Output the [X, Y] coordinate of the center of the cell containing the given text.  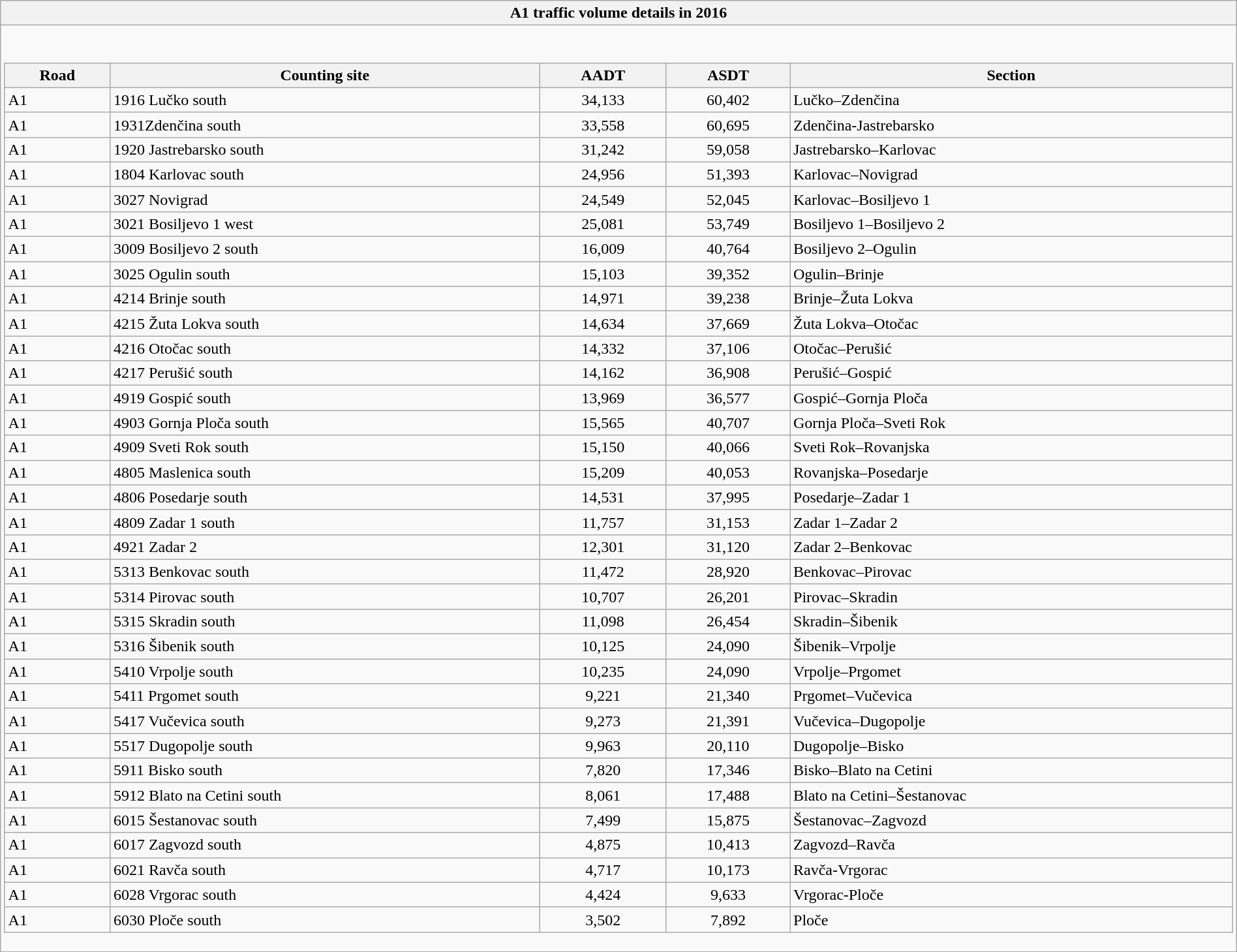
4217 Perušić south [325, 373]
14,971 [603, 299]
16,009 [603, 249]
13,969 [603, 398]
5410 Vrpolje south [325, 671]
5411 Prgomet south [325, 696]
15,209 [603, 472]
37,106 [728, 348]
Bosiljevo 2–Ogulin [1011, 249]
5911 Bisko south [325, 771]
5912 Blato na Cetini south [325, 795]
14,332 [603, 348]
Šibenik–Vrpolje [1011, 647]
4805 Maslenica south [325, 472]
10,707 [603, 596]
9,273 [603, 721]
A1 traffic volume details in 2016 [618, 13]
14,531 [603, 497]
3027 Novigrad [325, 199]
Ogulin–Brinje [1011, 274]
5315 Skradin south [325, 621]
1804 Karlovac south [325, 174]
Gospić–Gornja Ploča [1011, 398]
7,820 [603, 771]
31,242 [603, 149]
9,963 [603, 746]
Prgomet–Vučevica [1011, 696]
51,393 [728, 174]
Zadar 2–Benkovac [1011, 547]
36,908 [728, 373]
Blato na Cetini–Šestanovac [1011, 795]
Brinje–Žuta Lokva [1011, 299]
5316 Šibenik south [325, 647]
9,633 [728, 895]
4216 Otočac south [325, 348]
21,340 [728, 696]
Section [1011, 75]
Šestanovac–Zagvozd [1011, 820]
5417 Vučevica south [325, 721]
11,757 [603, 522]
Otočac–Perušić [1011, 348]
14,162 [603, 373]
4,424 [603, 895]
Vrgorac-Ploče [1011, 895]
39,352 [728, 274]
Ravča-Vrgorac [1011, 870]
Zdenčina-Jastrebarsko [1011, 125]
10,413 [728, 845]
10,125 [603, 647]
60,695 [728, 125]
10,235 [603, 671]
14,634 [603, 324]
Perušić–Gospić [1011, 373]
Pirovac–Skradin [1011, 596]
26,454 [728, 621]
31,153 [728, 522]
Skradin–Šibenik [1011, 621]
3025 Ogulin south [325, 274]
15,103 [603, 274]
6015 Šestanovac south [325, 820]
Jastrebarsko–Karlovac [1011, 149]
33,558 [603, 125]
Gornja Ploča–Sveti Rok [1011, 423]
6021 Ravča south [325, 870]
6030 Ploče south [325, 919]
8,061 [603, 795]
4,875 [603, 845]
Dugopolje–Bisko [1011, 746]
1931Zdenčina south [325, 125]
Vrpolje–Prgomet [1011, 671]
5314 Pirovac south [325, 596]
AADT [603, 75]
20,110 [728, 746]
15,565 [603, 423]
4921 Zadar 2 [325, 547]
4919 Gospić south [325, 398]
3009 Bosiljevo 2 south [325, 249]
59,058 [728, 149]
11,098 [603, 621]
Karlovac–Bosiljevo 1 [1011, 199]
28,920 [728, 572]
Counting site [325, 75]
Rovanjska–Posedarje [1011, 472]
40,707 [728, 423]
15,150 [603, 448]
37,669 [728, 324]
Karlovac–Novigrad [1011, 174]
4806 Posedarje south [325, 497]
Zagvozd–Ravča [1011, 845]
Sveti Rok–Rovanjska [1011, 448]
Benkovac–Pirovac [1011, 572]
3021 Bosiljevo 1 west [325, 224]
24,549 [603, 199]
11,472 [603, 572]
Road [57, 75]
Lučko–Zdenčina [1011, 100]
52,045 [728, 199]
40,764 [728, 249]
6028 Vrgorac south [325, 895]
37,995 [728, 497]
4,717 [603, 870]
4809 Zadar 1 south [325, 522]
4909 Sveti Rok south [325, 448]
7,499 [603, 820]
24,956 [603, 174]
5313 Benkovac south [325, 572]
12,301 [603, 547]
ASDT [728, 75]
36,577 [728, 398]
26,201 [728, 596]
7,892 [728, 919]
Zadar 1–Zadar 2 [1011, 522]
1920 Jastrebarsko south [325, 149]
Ploče [1011, 919]
Bisko–Blato na Cetini [1011, 771]
21,391 [728, 721]
25,081 [603, 224]
40,053 [728, 472]
3,502 [603, 919]
53,749 [728, 224]
9,221 [603, 696]
40,066 [728, 448]
17,346 [728, 771]
4215 Žuta Lokva south [325, 324]
39,238 [728, 299]
Žuta Lokva–Otočac [1011, 324]
Posedarje–Zadar 1 [1011, 497]
4214 Brinje south [325, 299]
4903 Gornja Ploča south [325, 423]
10,173 [728, 870]
31,120 [728, 547]
5517 Dugopolje south [325, 746]
Bosiljevo 1–Bosiljevo 2 [1011, 224]
17,488 [728, 795]
34,133 [603, 100]
60,402 [728, 100]
1916 Lučko south [325, 100]
6017 Zagvozd south [325, 845]
Vučevica–Dugopolje [1011, 721]
15,875 [728, 820]
